Determine the (x, y) coordinate at the center of the cell enclosing the given text.  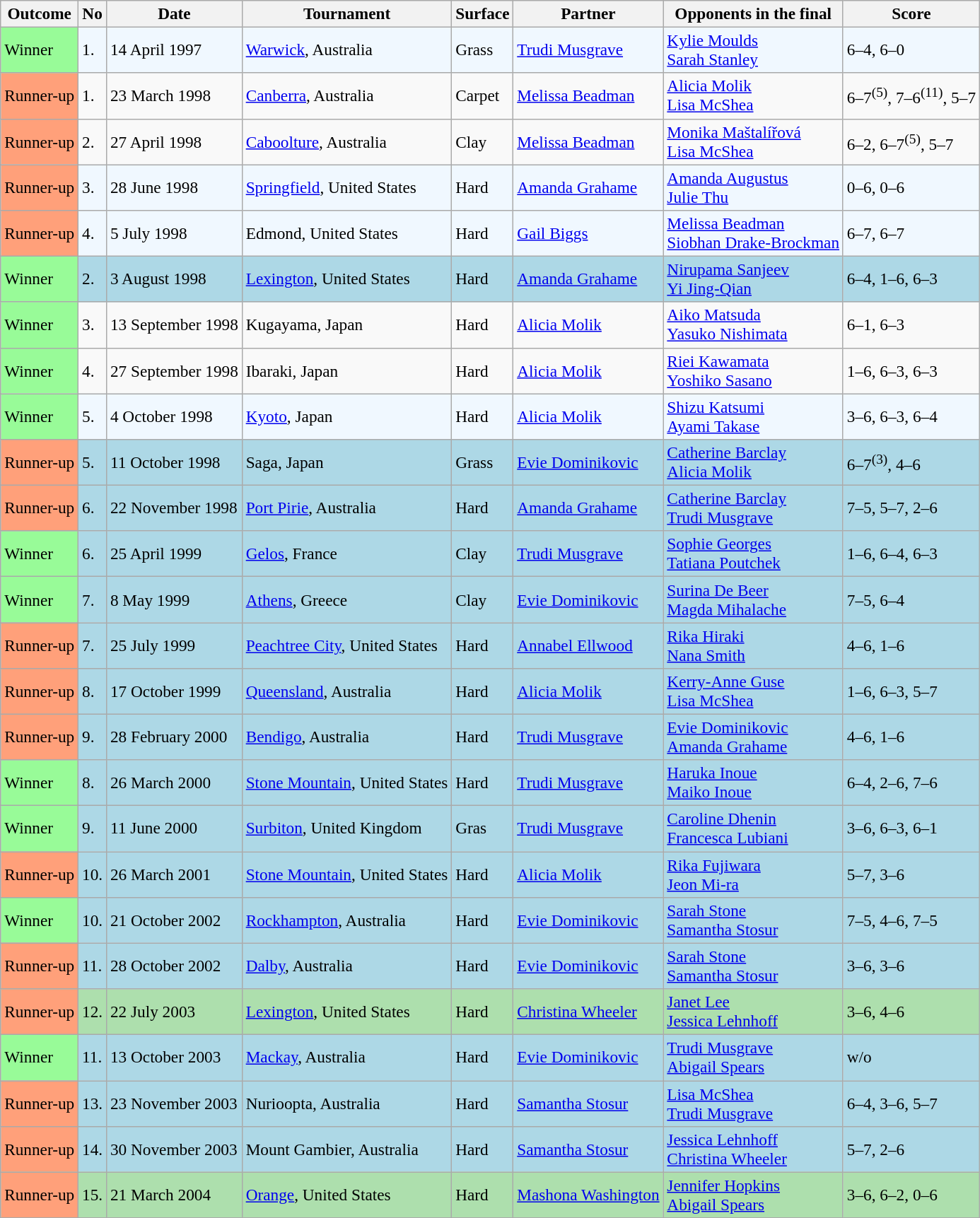
Shizu Katsumi Ayami Takase (753, 416)
6–4, 1–6, 6–3 (911, 279)
Lisa McShea Trudi Musgrave (753, 1103)
Bendigo, Australia (346, 737)
6–4, 2–6, 7–6 (911, 783)
Score (911, 13)
Surface (482, 13)
Orange, United States (346, 1195)
Amanda Augustus Julie Thu (753, 187)
Gail Biggs (588, 233)
5–7, 3–6 (911, 874)
21 March 2004 (175, 1195)
25 April 1999 (175, 554)
Alicia Molik Lisa McShea (753, 96)
Mashona Washington (588, 1195)
7–5, 5–7, 2–6 (911, 508)
Caboolture, Australia (346, 141)
Surina De Beer Magda Mihalache (753, 599)
6–4, 3–6, 5–7 (911, 1103)
6–7, 6–7 (911, 233)
Dalby, Australia (346, 966)
23 March 1998 (175, 96)
3–6, 3–6 (911, 966)
13 October 2003 (175, 1058)
Kyoto, Japan (346, 416)
12. (93, 1011)
6–7(3), 4–6 (911, 462)
Christina Wheeler (588, 1011)
No (93, 13)
Edmond, United States (346, 233)
Jennifer Hopkins Abigail Spears (753, 1195)
26 March 2000 (175, 783)
Kylie Moulds Sarah Stanley (753, 49)
3 August 1998 (175, 279)
27 April 1998 (175, 141)
Gelos, France (346, 554)
21 October 2002 (175, 920)
17 October 1999 (175, 691)
25 July 1999 (175, 645)
Monika Maštalířová Lisa McShea (753, 141)
Riei Kawamata Yoshiko Sasano (753, 370)
Catherine Barclay Alicia Molik (753, 462)
Athens, Greece (346, 599)
11 June 2000 (175, 828)
14. (93, 1149)
Annabel Ellwood (588, 645)
Kugayama, Japan (346, 325)
Saga, Japan (346, 462)
26 March 2001 (175, 874)
30 November 2003 (175, 1149)
Peachtree City, United States (346, 645)
Date (175, 13)
5–7, 2–6 (911, 1149)
Springfield, United States (346, 187)
Ibaraki, Japan (346, 370)
5 July 1998 (175, 233)
28 June 1998 (175, 187)
Carpet (482, 96)
Kerry-Anne Guse Lisa McShea (753, 691)
6–1, 6–3 (911, 325)
Trudi Musgrave Abigail Spears (753, 1058)
Evie Dominikovic Amanda Grahame (753, 737)
3–6, 4–6 (911, 1011)
Janet Lee Jessica Lehnhoff (753, 1011)
27 September 1998 (175, 370)
15. (93, 1195)
Aiko Matsuda Yasuko Nishimata (753, 325)
7–5, 6–4 (911, 599)
Mount Gambier, Australia (346, 1149)
Rockhampton, Australia (346, 920)
Nurioopta, Australia (346, 1103)
Warwick, Australia (346, 49)
3–6, 6–3, 6–1 (911, 828)
Partner (588, 13)
Queensland, Australia (346, 691)
7–5, 4–6, 7–5 (911, 920)
28 February 2000 (175, 737)
13 September 1998 (175, 325)
28 October 2002 (175, 966)
Rika Fujiwara Jeon Mi-ra (753, 874)
14 April 1997 (175, 49)
22 July 2003 (175, 1011)
8 May 1999 (175, 599)
6–2, 6–7(5), 5–7 (911, 141)
Opponents in the final (753, 13)
Surbiton, United Kingdom (346, 828)
Nirupama Sanjeev Yi Jing-Qian (753, 279)
3–6, 6–3, 6–4 (911, 416)
Tournament (346, 13)
0–6, 0–6 (911, 187)
Catherine Barclay Trudi Musgrave (753, 508)
Haruka Inoue Maiko Inoue (753, 783)
23 November 2003 (175, 1103)
Sophie Georges Tatiana Poutchek (753, 554)
13. (93, 1103)
w/o (911, 1058)
Outcome (40, 13)
Melissa Beadman Siobhan Drake-Brockman (753, 233)
Caroline Dhenin Francesca Lubiani (753, 828)
Rika Hiraki Nana Smith (753, 645)
Port Pirie, Australia (346, 508)
1–6, 6–3, 5–7 (911, 691)
6–7(5), 7–6(11), 5–7 (911, 96)
1–6, 6–3, 6–3 (911, 370)
Canberra, Australia (346, 96)
3–6, 6–2, 0–6 (911, 1195)
Gras (482, 828)
Jessica Lehnhoff Christina Wheeler (753, 1149)
11 October 1998 (175, 462)
4 October 1998 (175, 416)
Mackay, Australia (346, 1058)
1–6, 6–4, 6–3 (911, 554)
6–4, 6–0 (911, 49)
22 November 1998 (175, 508)
